Return the [X, Y] coordinate for the center point of the cell that contains the specified text.  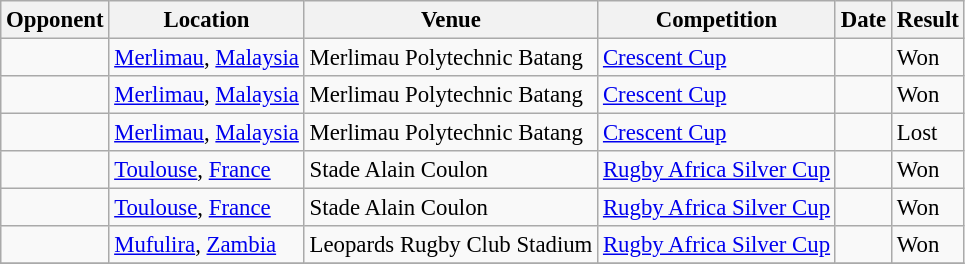
Mufulira, Zambia [206, 245]
Venue [450, 20]
Competition [717, 20]
Leopards Rugby Club Stadium [450, 245]
Result [928, 20]
Opponent [55, 20]
Lost [928, 133]
Date [863, 20]
Location [206, 20]
